Pinpoint the cell where the given text exists, returning its (x, y) midpoint coordinate. 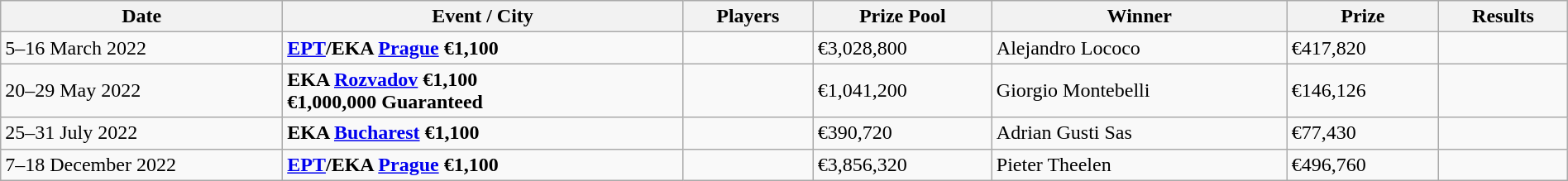
Winner (1140, 17)
€417,820 (1363, 48)
€77,430 (1363, 133)
Giorgio Montebelli (1140, 91)
5–16 March 2022 (142, 48)
€390,720 (902, 133)
Prize Pool (902, 17)
Pieter Theelen (1140, 164)
Results (1503, 17)
7–18 December 2022 (142, 164)
Prize (1363, 17)
Date (142, 17)
Event / City (483, 17)
Alejandro Lococo (1140, 48)
Adrian Gusti Sas (1140, 133)
€3,856,320 (902, 164)
EKA Bucharest €1,100 (483, 133)
€3,028,800 (902, 48)
25–31 July 2022 (142, 133)
EKA Rozvadov €1,100€1,000,000 Guaranteed (483, 91)
€1,041,200 (902, 91)
€146,126 (1363, 91)
€496,760 (1363, 164)
Players (748, 17)
20–29 May 2022 (142, 91)
